Extract the (x, y) coordinate from the center of the cell holding the provided text.  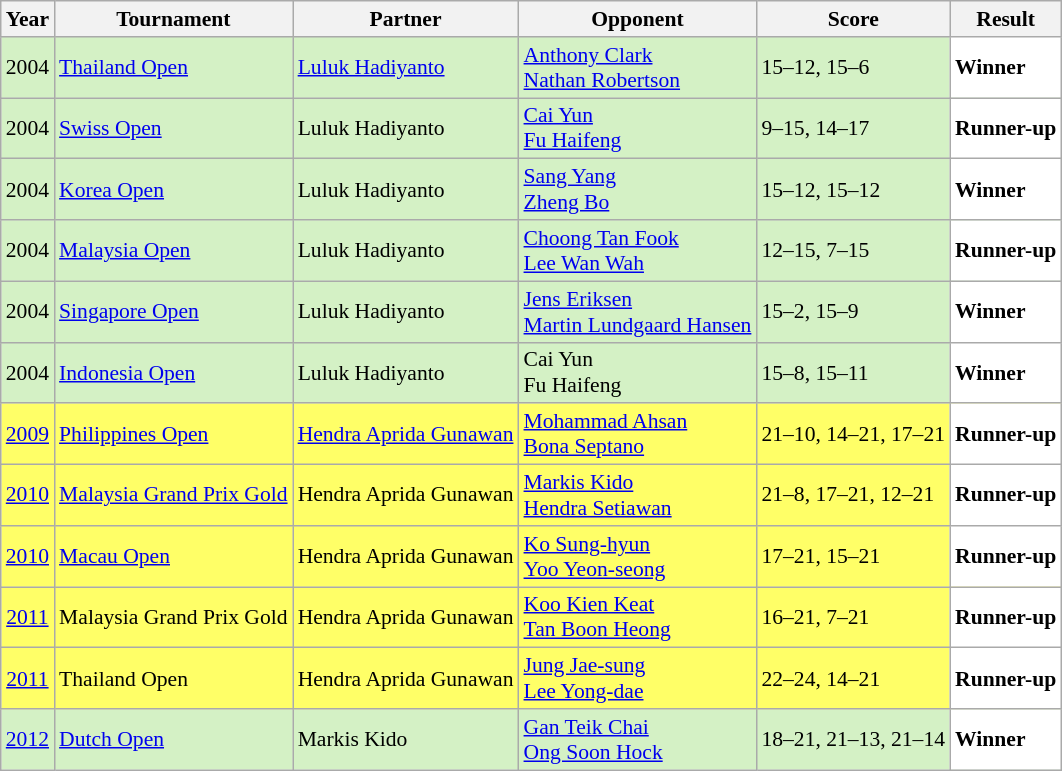
Macau Open (174, 556)
Score (853, 19)
21–8, 17–21, 12–21 (853, 496)
2012 (28, 740)
Dutch Open (174, 740)
15–12, 15–6 (853, 68)
15–12, 15–12 (853, 190)
2009 (28, 434)
Swiss Open (174, 128)
15–8, 15–11 (853, 372)
Philippines Open (174, 434)
Gan Teik Chai Ong Soon Hock (638, 740)
Opponent (638, 19)
Choong Tan Fook Lee Wan Wah (638, 250)
Year (28, 19)
12–15, 7–15 (853, 250)
Result (1006, 19)
Ko Sung-hyun Yoo Yeon-seong (638, 556)
17–21, 15–21 (853, 556)
Jung Jae-sung Lee Yong-dae (638, 678)
22–24, 14–21 (853, 678)
Mohammad Ahsan Bona Septano (638, 434)
Indonesia Open (174, 372)
21–10, 14–21, 17–21 (853, 434)
Sang Yang Zheng Bo (638, 190)
Jens Eriksen Martin Lundgaard Hansen (638, 312)
Markis Kido (406, 740)
Markis Kido Hendra Setiawan (638, 496)
Tournament (174, 19)
15–2, 15–9 (853, 312)
Partner (406, 19)
16–21, 7–21 (853, 618)
Anthony Clark Nathan Robertson (638, 68)
Malaysia Open (174, 250)
18–21, 21–13, 21–14 (853, 740)
Koo Kien Keat Tan Boon Heong (638, 618)
Korea Open (174, 190)
Singapore Open (174, 312)
9–15, 14–17 (853, 128)
